From the cell containing the given text, extract its center point as (X, Y) coordinate. 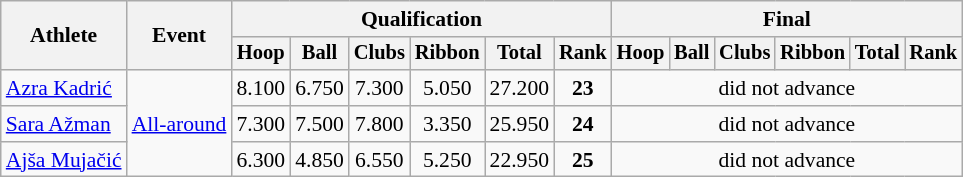
6.750 (320, 88)
24 (583, 124)
3.350 (448, 124)
Sara Ažman (64, 124)
8.100 (260, 88)
All-around (180, 124)
25.950 (520, 124)
27.200 (520, 88)
Athlete (64, 36)
5.050 (448, 88)
7.800 (380, 124)
Qualification (421, 19)
Event (180, 36)
Final (787, 19)
23 (583, 88)
Azra Kadrić (64, 88)
7.500 (320, 124)
